Locate the cell with the specified text and output its (X, Y) center coordinate. 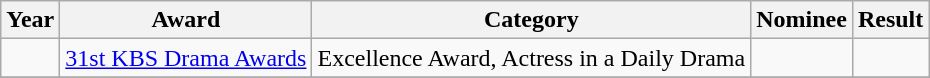
31st KBS Drama Awards (186, 58)
Result (890, 20)
Category (532, 20)
Nominee (802, 20)
Year (30, 20)
Award (186, 20)
Excellence Award, Actress in a Daily Drama (532, 58)
